Locate the cell with the specified text and output its (X, Y) center coordinate. 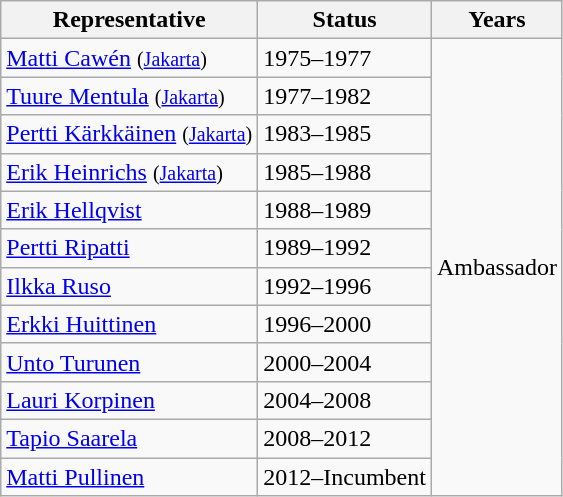
1985–1988 (345, 172)
Matti Pullinen (130, 477)
1996–2000 (345, 324)
Unto Turunen (130, 362)
2012–Incumbent (345, 477)
Erik Heinrichs (Jakarta) (130, 172)
Ambassador (496, 268)
Lauri Korpinen (130, 400)
Ilkka Ruso (130, 286)
1977–1982 (345, 96)
Pertti Ripatti (130, 248)
Tuure Mentula (Jakarta) (130, 96)
1975–1977 (345, 58)
2004–2008 (345, 400)
1989–1992 (345, 248)
1988–1989 (345, 210)
Erkki Huittinen (130, 324)
Matti Cawén (Jakarta) (130, 58)
Tapio Saarela (130, 438)
Years (496, 20)
2000–2004 (345, 362)
1992–1996 (345, 286)
Erik Hellqvist (130, 210)
1983–1985 (345, 134)
Status (345, 20)
Pertti Kärkkäinen (Jakarta) (130, 134)
Representative (130, 20)
2008–2012 (345, 438)
